Identify which cell holds the provided text, then report its [x, y] central coordinate. 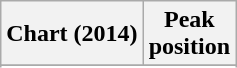
Peakposition [189, 34]
Chart (2014) [72, 34]
